Search for the cell housing the specified text and yield its [X, Y] center coordinate. 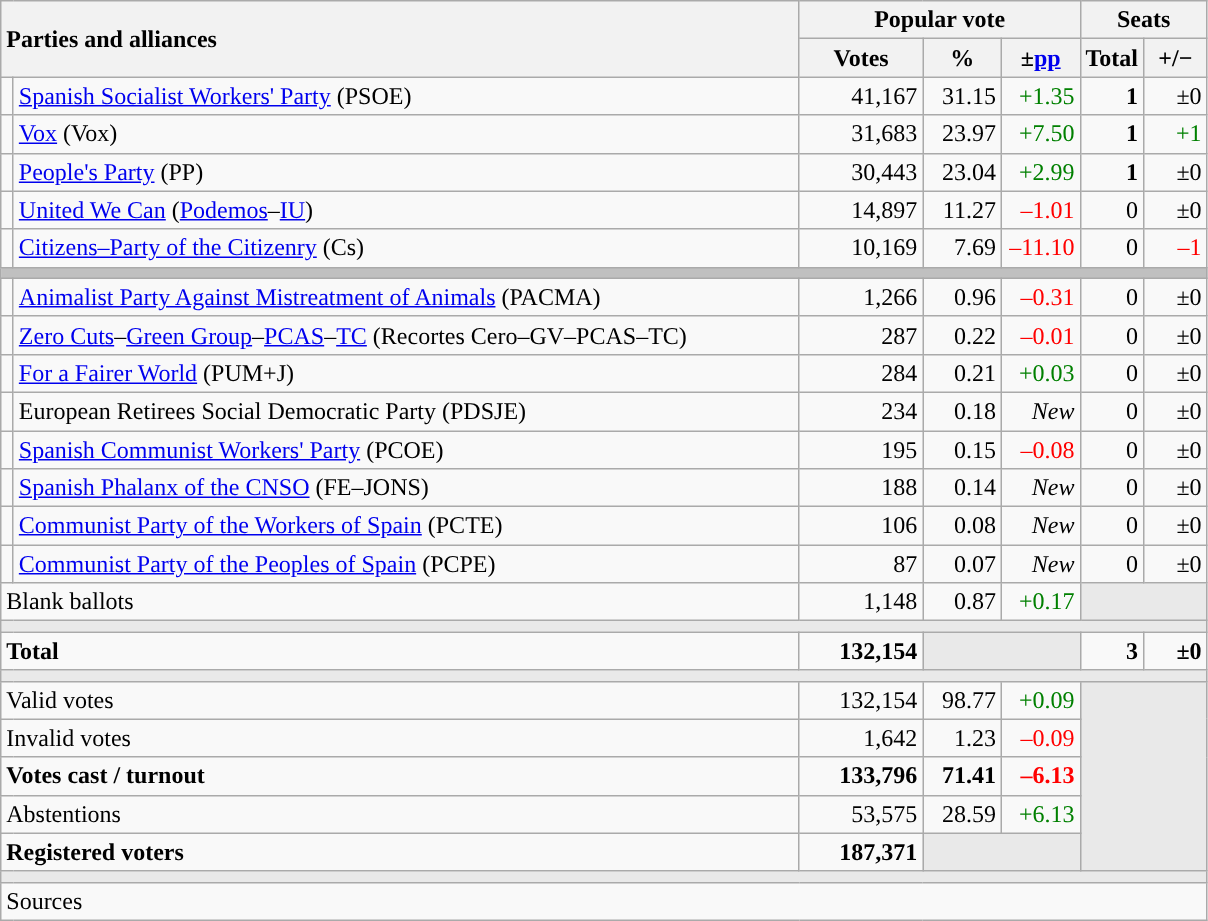
Valid votes [400, 700]
±pp [1040, 58]
1,642 [861, 738]
14,897 [861, 210]
Popular vote [940, 20]
+1.35 [1040, 96]
0.14 [962, 488]
–11.10 [1040, 248]
United We Can (Podemos–IU) [406, 210]
41,167 [861, 96]
+1 [1176, 134]
0.18 [962, 411]
31,683 [861, 134]
11.27 [962, 210]
0.96 [962, 297]
31.15 [962, 96]
–1.01 [1040, 210]
87 [861, 564]
0.15 [962, 449]
Animalist Party Against Mistreatment of Animals (PACMA) [406, 297]
71.41 [962, 776]
23.97 [962, 134]
188 [861, 488]
0.07 [962, 564]
Spanish Phalanx of the CNSO (FE–JONS) [406, 488]
234 [861, 411]
Parties and alliances [400, 39]
Votes [861, 58]
+0.17 [1040, 602]
Spanish Communist Workers' Party (PCOE) [406, 449]
Citizens–Party of the Citizenry (Cs) [406, 248]
133,796 [861, 776]
Sources [604, 901]
European Retirees Social Democratic Party (PDSJE) [406, 411]
+0.03 [1040, 373]
0.08 [962, 526]
Zero Cuts–Green Group–PCAS–TC (Recortes Cero–GV–PCAS–TC) [406, 335]
30,443 [861, 172]
0.22 [962, 335]
People's Party (PP) [406, 172]
287 [861, 335]
0.87 [962, 602]
Communist Party of the Workers of Spain (PCTE) [406, 526]
187,371 [861, 852]
–0.08 [1040, 449]
1,266 [861, 297]
+6.13 [1040, 814]
23.04 [962, 172]
Registered voters [400, 852]
+7.50 [1040, 134]
–1 [1176, 248]
0.21 [962, 373]
–6.13 [1040, 776]
Seats [1144, 20]
% [962, 58]
Communist Party of the Peoples of Spain (PCPE) [406, 564]
3 [1112, 651]
Vox (Vox) [406, 134]
53,575 [861, 814]
+0.09 [1040, 700]
284 [861, 373]
Votes cast / turnout [400, 776]
+2.99 [1040, 172]
Blank ballots [400, 602]
–0.09 [1040, 738]
1,148 [861, 602]
Spanish Socialist Workers' Party (PSOE) [406, 96]
1.23 [962, 738]
–0.31 [1040, 297]
195 [861, 449]
7.69 [962, 248]
10,169 [861, 248]
For a Fairer World (PUM+J) [406, 373]
Abstentions [400, 814]
106 [861, 526]
Invalid votes [400, 738]
+/− [1176, 58]
–0.01 [1040, 335]
98.77 [962, 700]
28.59 [962, 814]
